For the text-containing cell, return its midpoint in (x, y) coordinate format. 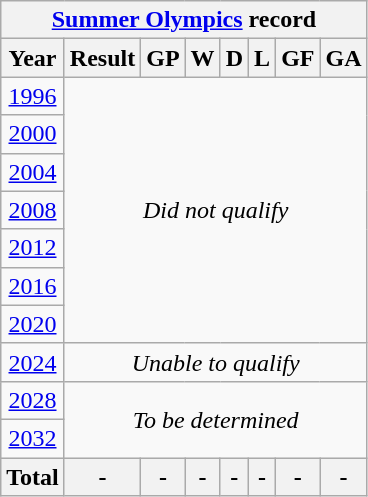
2012 (33, 248)
2000 (33, 134)
GP (163, 58)
W (202, 58)
2024 (33, 362)
GF (298, 58)
Year (33, 58)
Total (33, 477)
2008 (33, 210)
Summer Olympics record (184, 20)
Unable to qualify (216, 362)
To be determined (216, 419)
2020 (33, 324)
2016 (33, 286)
2028 (33, 400)
L (262, 58)
GA (344, 58)
1996 (33, 96)
2004 (33, 172)
Result (102, 58)
D (234, 58)
Did not qualify (216, 210)
2032 (33, 438)
